Detect which cell encompasses the target text, then output its (X, Y) center coordinate. 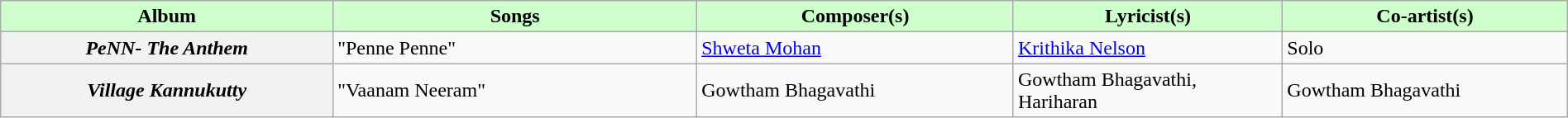
Album (167, 17)
Gowtham Bhagavathi, Hariharan (1148, 91)
Krithika Nelson (1148, 48)
Solo (1425, 48)
Composer(s) (855, 17)
Lyricist(s) (1148, 17)
Songs (515, 17)
Village Kannukutty (167, 91)
"Penne Penne" (515, 48)
PeNN- The Anthem (167, 48)
Co-artist(s) (1425, 17)
Shweta Mohan (855, 48)
"Vaanam Neeram" (515, 91)
